Determine the (X, Y) coordinate at the center of the cell enclosing the given text.  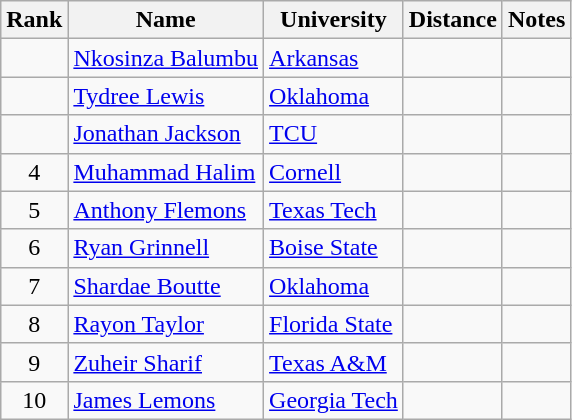
Distance (452, 20)
Muhammad Halim (166, 172)
10 (34, 400)
TCU (334, 134)
Georgia Tech (334, 400)
Texas Tech (334, 210)
Notes (536, 20)
Rank (34, 20)
Nkosinza Balumbu (166, 58)
Arkansas (334, 58)
Shardae Boutte (166, 286)
Florida State (334, 324)
9 (34, 362)
University (334, 20)
5 (34, 210)
Texas A&M (334, 362)
4 (34, 172)
Zuheir Sharif (166, 362)
Rayon Taylor (166, 324)
Ryan Grinnell (166, 248)
Jonathan Jackson (166, 134)
Tydree Lewis (166, 96)
Boise State (334, 248)
Name (166, 20)
Cornell (334, 172)
6 (34, 248)
7 (34, 286)
Anthony Flemons (166, 210)
James Lemons (166, 400)
8 (34, 324)
